Return the [x, y] coordinate for the center point of the cell that contains the specified text.  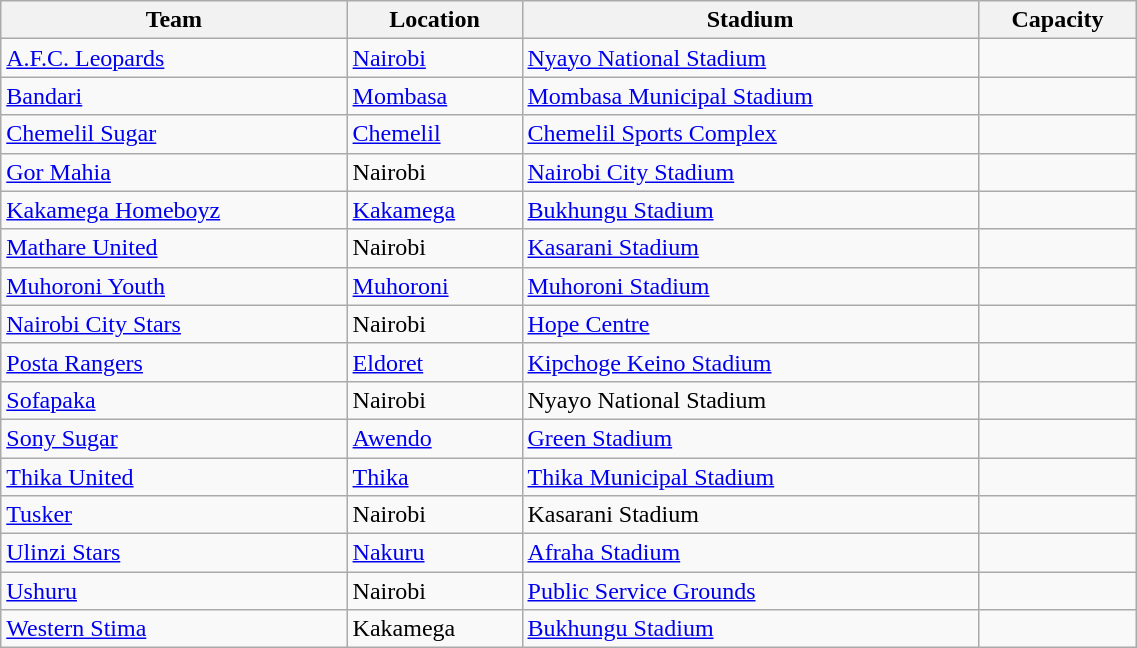
Thika Municipal Stadium [750, 477]
Stadium [750, 20]
Eldoret [434, 362]
Muhoroni Stadium [750, 286]
Muhoroni [434, 286]
Nairobi City Stadium [750, 172]
Nairobi City Stars [174, 324]
Posta Rangers [174, 362]
Western Stima [174, 629]
Afraha Stadium [750, 553]
Mombasa Municipal Stadium [750, 96]
Sofapaka [174, 400]
Awendo [434, 438]
Thika [434, 477]
Team [174, 20]
Muhoroni Youth [174, 286]
Thika United [174, 477]
Ushuru [174, 591]
Green Stadium [750, 438]
Chemelil [434, 134]
Kipchoge Keino Stadium [750, 362]
Tusker [174, 515]
Location [434, 20]
Sony Sugar [174, 438]
Bandari [174, 96]
Gor Mahia [174, 172]
Chemelil Sports Complex [750, 134]
Nakuru [434, 553]
Kakamega Homeboyz [174, 210]
Mathare United [174, 248]
Mombasa [434, 96]
Ulinzi Stars [174, 553]
Public Service Grounds [750, 591]
Chemelil Sugar [174, 134]
Hope Centre [750, 324]
Capacity [1058, 20]
A.F.C. Leopards [174, 58]
